Pinpoint the cell where the given text exists, returning its [x, y] midpoint coordinate. 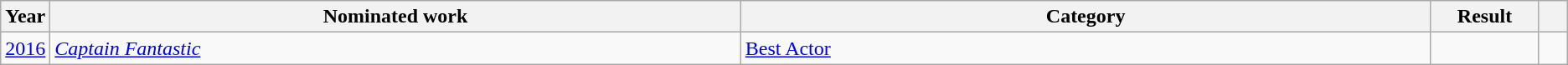
2016 [25, 48]
Result [1484, 17]
Year [25, 17]
Nominated work [395, 17]
Best Actor [1086, 48]
Category [1086, 17]
Captain Fantastic [395, 48]
